From the cell containing the given text, extract its center point as (x, y) coordinate. 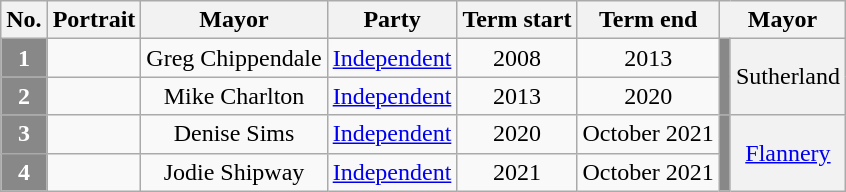
Sutherland (788, 77)
Mike Charlton (234, 96)
No. (24, 20)
1 (24, 58)
Jodie Shipway (234, 172)
Term start (517, 20)
2 (24, 96)
4 (24, 172)
Denise Sims (234, 134)
2021 (517, 172)
Flannery (788, 153)
2008 (517, 58)
Portrait (94, 20)
Party (392, 20)
3 (24, 134)
Term end (648, 20)
Greg Chippendale (234, 58)
